Pinpoint the cell where the given text exists, returning its (X, Y) midpoint coordinate. 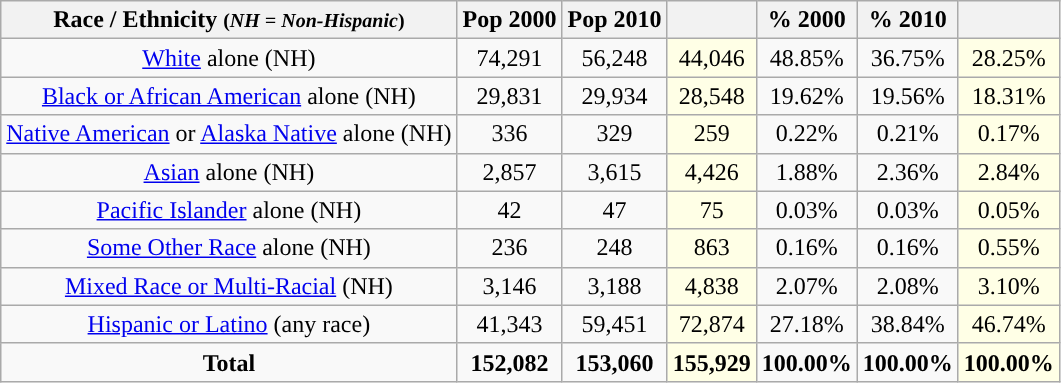
38.84% (908, 324)
56,248 (614, 58)
155,929 (712, 362)
0.05% (1008, 210)
Race / Ethnicity (NH = Non-Hispanic) (229, 20)
29,934 (614, 96)
Black or African American alone (NH) (229, 96)
% 2010 (908, 20)
2.07% (806, 286)
72,874 (712, 324)
2.84% (1008, 172)
2.36% (908, 172)
2.08% (908, 286)
44,046 (712, 58)
Native American or Alaska Native alone (NH) (229, 134)
4,838 (712, 286)
47 (614, 210)
41,343 (510, 324)
1.88% (806, 172)
0.17% (1008, 134)
28.25% (1008, 58)
259 (712, 134)
75 (712, 210)
42 (510, 210)
Mixed Race or Multi-Racial (NH) (229, 286)
Pop 2010 (614, 20)
46.74% (1008, 324)
329 (614, 134)
White alone (NH) (229, 58)
153,060 (614, 362)
Hispanic or Latino (any race) (229, 324)
36.75% (908, 58)
Some Other Race alone (NH) (229, 248)
18.31% (1008, 96)
248 (614, 248)
29,831 (510, 96)
3,615 (614, 172)
28,548 (712, 96)
19.62% (806, 96)
0.55% (1008, 248)
74,291 (510, 58)
Pop 2000 (510, 20)
48.85% (806, 58)
Pacific Islander alone (NH) (229, 210)
27.18% (806, 324)
0.22% (806, 134)
3,188 (614, 286)
Asian alone (NH) (229, 172)
3,146 (510, 286)
4,426 (712, 172)
59,451 (614, 324)
152,082 (510, 362)
Total (229, 362)
0.21% (908, 134)
336 (510, 134)
2,857 (510, 172)
19.56% (908, 96)
236 (510, 248)
% 2000 (806, 20)
863 (712, 248)
3.10% (1008, 286)
